Search for the cell housing the specified text and yield its (x, y) center coordinate. 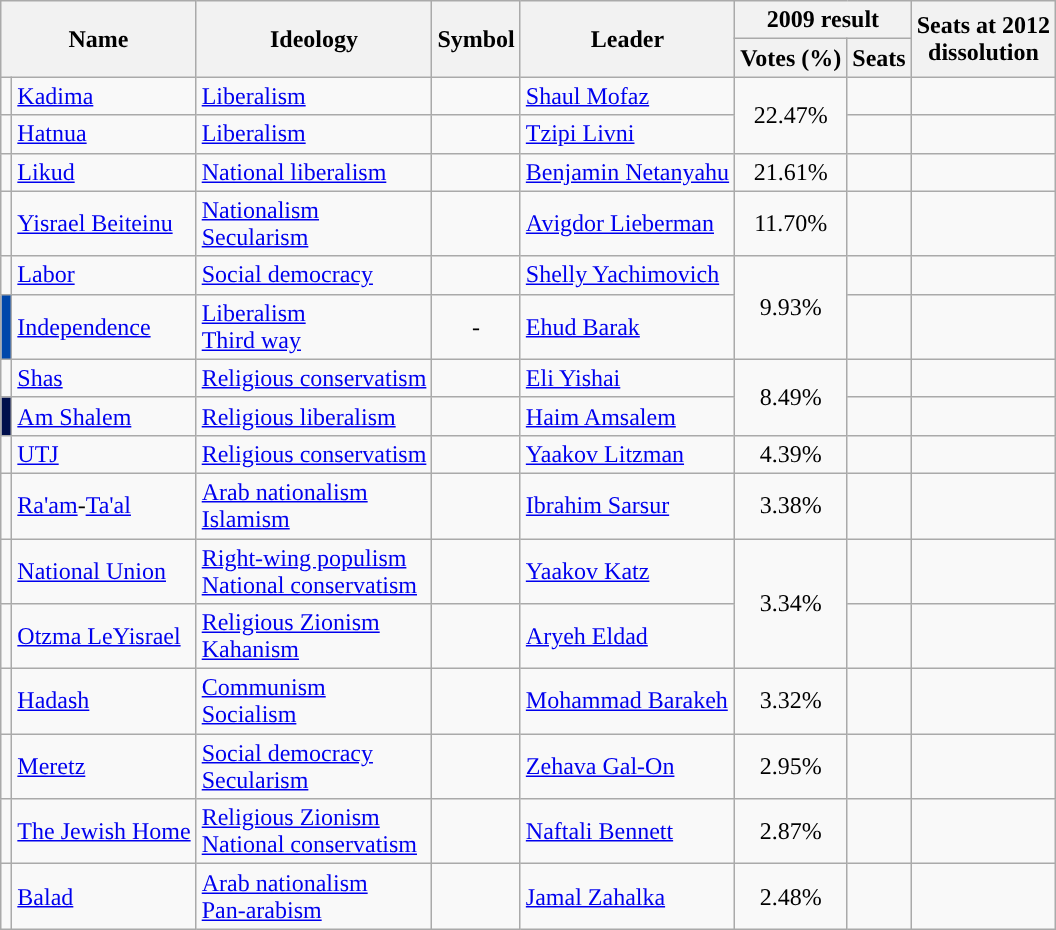
Shelly Yachimovich (627, 275)
Independence (104, 326)
Labor (104, 275)
Balad (104, 896)
4.39% (791, 454)
8.49% (791, 397)
Ehud Barak (627, 326)
Name (98, 39)
Hatnua (104, 134)
Ra'am-Ta'al (104, 506)
Religious ZionismKahanism (314, 636)
National Union (104, 570)
Naftali Bennett (627, 832)
Hadash (104, 702)
2.48% (791, 896)
Zehava Gal-On (627, 766)
Yaakov Katz (627, 570)
Symbol (476, 39)
9.93% (791, 308)
The Jewish Home (104, 832)
3.38% (791, 506)
Right-wing populismNational conservatism (314, 570)
Seats at 2012dissolution (983, 39)
Jamal Zahalka (627, 896)
Seats (879, 58)
Arab nationalismIslamism (314, 506)
Meretz (104, 766)
NationalismSecularism (314, 224)
22.47% (791, 115)
Mohammad Barakeh (627, 702)
Leader (627, 39)
Likud (104, 172)
3.32% (791, 702)
National liberalism (314, 172)
- (476, 326)
2009 result (824, 20)
Arab nationalismPan-arabism (314, 896)
3.34% (791, 603)
LiberalismThird way (314, 326)
21.61% (791, 172)
Religious liberalism (314, 416)
Kadima (104, 96)
Religious ZionismNational conservatism (314, 832)
Otzma LeYisrael (104, 636)
Social democracySecularism (314, 766)
Social democracy (314, 275)
Haim Amsalem (627, 416)
Eli Yishai (627, 378)
11.70% (791, 224)
Ibrahim Sarsur (627, 506)
Avigdor Lieberman (627, 224)
Am Shalem (104, 416)
UTJ (104, 454)
2.87% (791, 832)
CommunismSocialism (314, 702)
Aryeh Eldad (627, 636)
Yaakov Litzman (627, 454)
Votes (%) (791, 58)
Yisrael Beiteinu (104, 224)
Shas (104, 378)
2.95% (791, 766)
Tzipi Livni (627, 134)
Ideology (314, 39)
Benjamin Netanyahu (627, 172)
Shaul Mofaz (627, 96)
